For the text-containing cell, return its midpoint in [x, y] coordinate format. 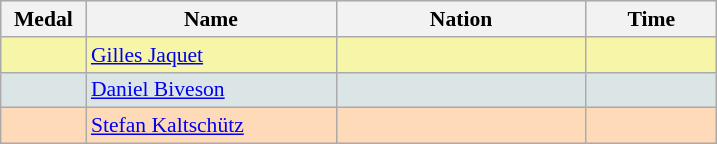
Time [651, 19]
Stefan Kaltschütz [211, 126]
Medal [44, 19]
Name [211, 19]
Gilles Jaquet [211, 55]
Daniel Biveson [211, 90]
Nation [461, 19]
